Provide the (x, y) coordinate of the cell's center where the given text is located.  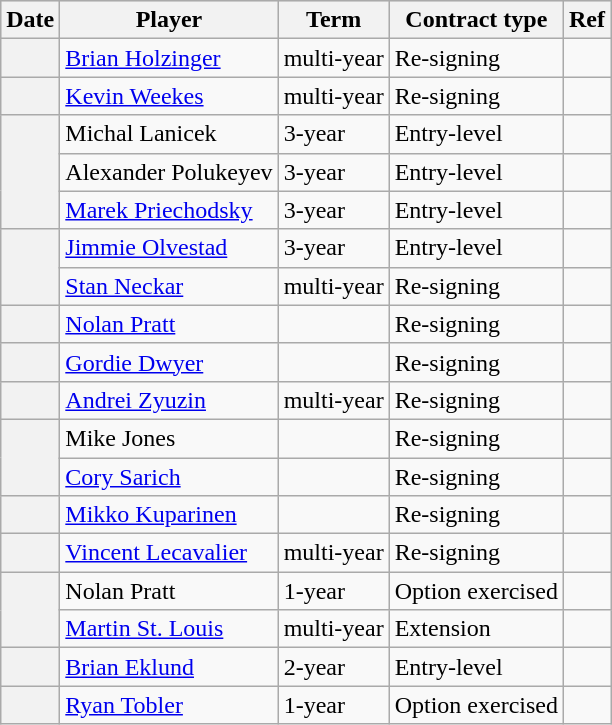
Cory Sarich (169, 477)
Vincent Lecavalier (169, 553)
Player (169, 20)
Gordie Dwyer (169, 362)
2-year (334, 667)
Michal Lanicek (169, 134)
Extension (476, 629)
Marek Priechodsky (169, 210)
Ref (588, 20)
Martin St. Louis (169, 629)
Alexander Polukeyev (169, 172)
Contract type (476, 20)
Jimmie Olvestad (169, 248)
Andrei Zyuzin (169, 400)
Brian Holzinger (169, 58)
Brian Eklund (169, 667)
Ryan Tobler (169, 705)
Mikko Kuparinen (169, 515)
Term (334, 20)
Stan Neckar (169, 286)
Mike Jones (169, 438)
Date (30, 20)
Kevin Weekes (169, 96)
